Scan for the cell matching the given text and deliver its [x, y] coordinate at center. 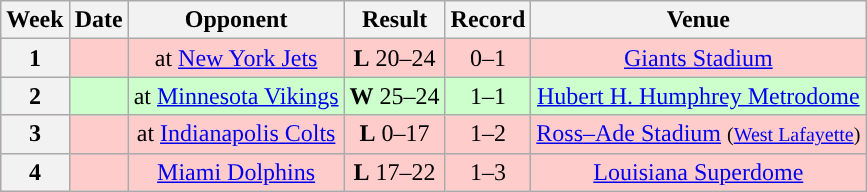
4 [35, 172]
Ross–Ade Stadium (West Lafayette) [698, 134]
1–3 [488, 172]
1–2 [488, 134]
L 17–22 [394, 172]
2 [35, 96]
3 [35, 134]
Opponent [236, 20]
1–1 [488, 96]
at New York Jets [236, 58]
Record [488, 20]
at Indianapolis Colts [236, 134]
Venue [698, 20]
at Minnesota Vikings [236, 96]
W 25–24 [394, 96]
Louisiana Superdome [698, 172]
1 [35, 58]
Miami Dolphins [236, 172]
Result [394, 20]
Hubert H. Humphrey Metrodome [698, 96]
L 20–24 [394, 58]
Date [98, 20]
0–1 [488, 58]
Giants Stadium [698, 58]
L 0–17 [394, 134]
Week [35, 20]
